Identify which cell holds the provided text, then report its (x, y) central coordinate. 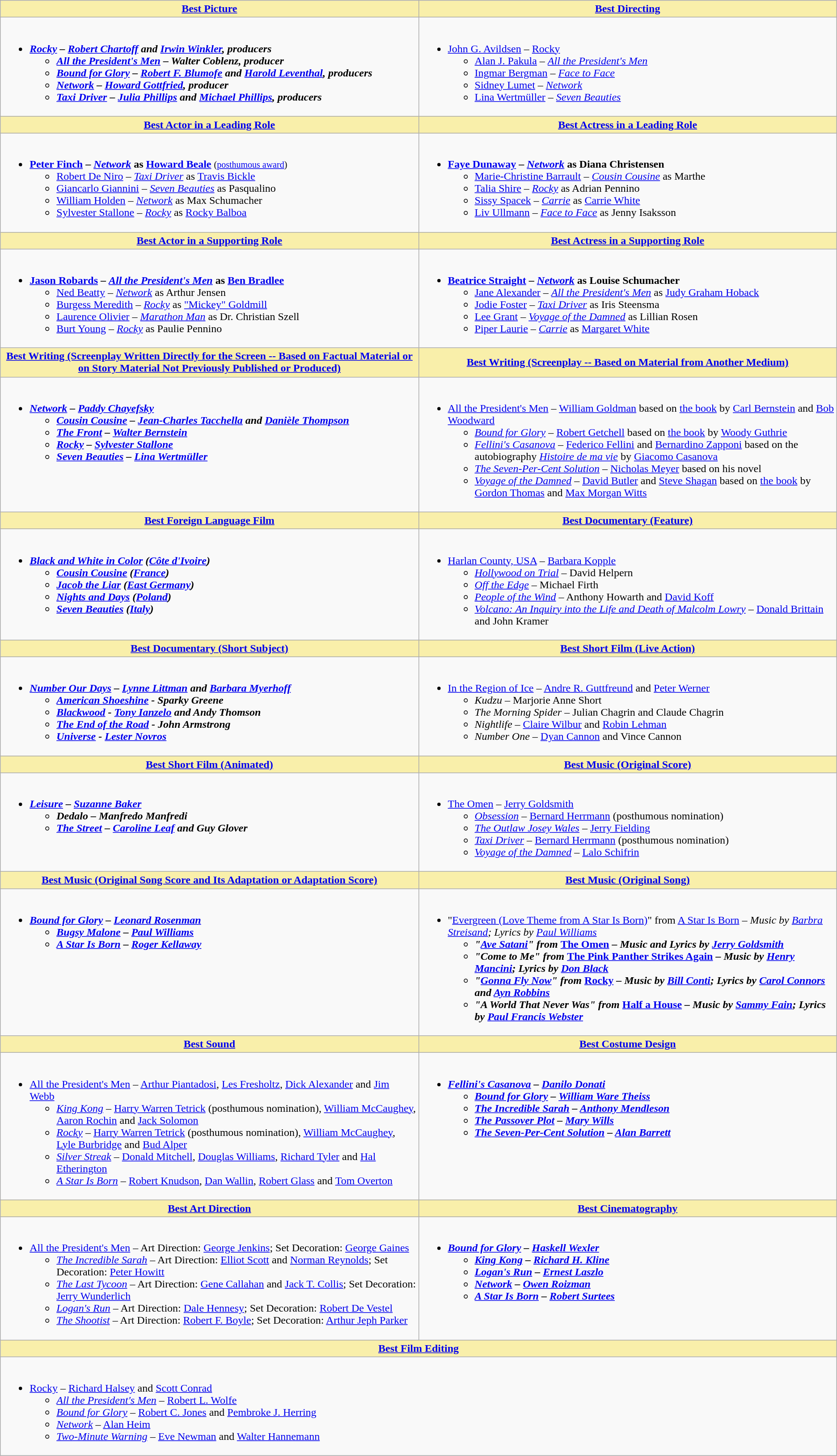
Best Art Direction (209, 1208)
Best Documentary (Feature) (628, 520)
Best Actor in a Leading Role (209, 125)
Best Short Film (Animated) (209, 764)
Best Documentary (Short Subject) (209, 648)
John G. Avildsen – RockyAlan J. Pakula – All the President's MenIngmar Bergman – Face to FaceSidney Lumet – NetworkLina Wertmüller – Seven Beauties (628, 67)
Best Music (Original Score) (628, 764)
Best Costume Design (628, 1044)
Best Cinematography (628, 1208)
Leisure – Suzanne BakerDedalo – Manfredo ManfrediThe Street – Caroline Leaf and Guy Glover (209, 823)
Best Music (Original Song) (628, 880)
Best Short Film (Live Action) (628, 648)
Best Writing (Screenplay Written Directly for the Screen -- Based on Factual Material or on Story Material Not Previously Published or Produced) (209, 362)
Best Actress in a Leading Role (628, 125)
Best Writing (Screenplay -- Based on Material from Another Medium) (628, 362)
Best Film Editing (418, 1348)
Best Actor in a Supporting Role (209, 241)
Best Picture (209, 9)
Best Sound (209, 1044)
Bound for Glory – Haskell WexlerKing Kong – Richard H. KlineLogan's Run – Ernest LaszloNetwork – Owen RoizmanA Star Is Born – Robert Surtees (628, 1279)
Bound for Glory – Leonard RosenmanBugsy Malone – Paul WilliamsA Star Is Born – Roger Kellaway (209, 962)
Best Foreign Language Film (209, 520)
Best Directing (628, 9)
Best Actress in a Supporting Role (628, 241)
Black and White in Color (Côte d'Ivoire)Cousin Cousine (France)Jacob the Liar (East Germany)Nights and Days (Poland)Seven Beauties (Italy) (209, 584)
Best Music (Original Song Score and Its Adaptation or Adaptation Score) (209, 880)
